Locate the cell with the specified text and output its (X, Y) center coordinate. 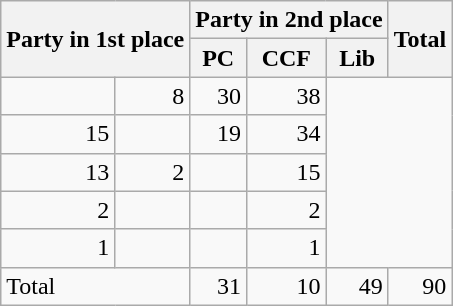
10 (287, 286)
PC (218, 58)
19 (218, 134)
49 (357, 286)
CCF (287, 58)
13 (58, 172)
30 (218, 96)
34 (287, 134)
Party in 1st place (96, 39)
31 (218, 286)
8 (152, 96)
Party in 2nd place (289, 20)
90 (420, 286)
Lib (357, 58)
38 (287, 96)
